Identify which cell holds the provided text, then report its (x, y) central coordinate. 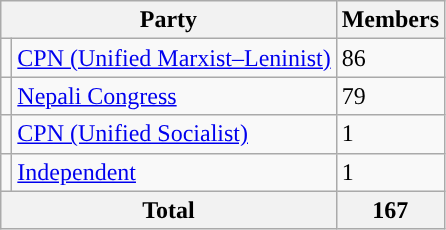
Nepali Congress (174, 96)
CPN (Unified Marxist–Leninist) (174, 58)
79 (390, 96)
Members (390, 20)
Party (168, 20)
167 (390, 210)
86 (390, 58)
Total (168, 210)
CPN (Unified Socialist) (174, 134)
Independent (174, 172)
